Return (X, Y) of the center of cell containing provided text 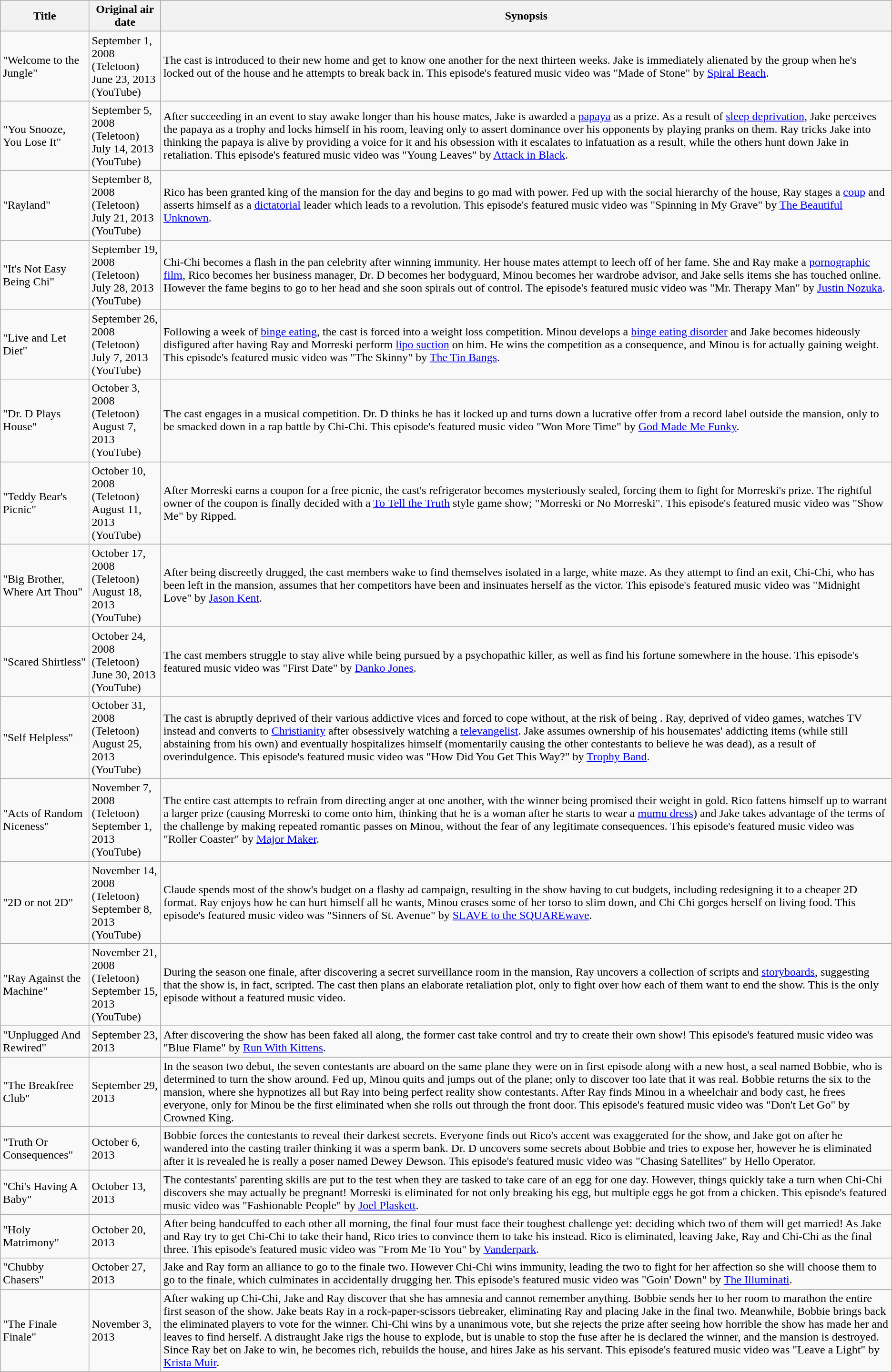
"Unplugged And Rewired" (45, 1041)
October 13, 2013 (125, 1192)
"Big Brother, Where Art Thou" (45, 585)
October 17, 2008 (Teletoon)August 18, 2013 (YouTube) (125, 585)
September 29, 2013 (125, 1092)
November 3, 2013 (125, 1330)
"Chubby Chasers" (45, 1274)
September 8, 2008 (Teletoon)July 21, 2013 (YouTube) (125, 205)
Original air date (125, 16)
November 7, 2008 (Teletoon)September 1, 2013 (YouTube) (125, 819)
September 5, 2008 (Teletoon)July 14, 2013 (YouTube) (125, 136)
November 21, 2008 (Teletoon)September 15, 2013 (YouTube) (125, 985)
"Acts of Random Niceness" (45, 819)
"Rayland" (45, 205)
"2D or not 2D" (45, 902)
September 19, 2008 (Teletoon)July 28, 2013 (YouTube) (125, 275)
September 23, 2013 (125, 1041)
November 14, 2008 (Teletoon)September 8, 2013 (YouTube) (125, 902)
October 20, 2013 (125, 1236)
October 31, 2008 (Teletoon)August 25, 2013 (YouTube) (125, 737)
"Live and Let Diet" (45, 344)
"Welcome to the Jungle" (45, 66)
"Teddy Bear's Picnic" (45, 503)
"You Snooze, You Lose It" (45, 136)
"Dr. D Plays House" (45, 420)
September 26, 2008 (Teletoon)July 7, 2013 (YouTube) (125, 344)
"Truth Or Consequences" (45, 1149)
October 3, 2008 (Teletoon)August 7, 2013 (YouTube) (125, 420)
October 27, 2013 (125, 1274)
"It's Not Easy Being Chi" (45, 275)
October 10, 2008 (Teletoon)August 11, 2013 (YouTube) (125, 503)
Title (45, 16)
"Chi's Having A Baby" (45, 1192)
"Holy Matrimony" (45, 1236)
October 6, 2013 (125, 1149)
"Scared Shirtless" (45, 661)
October 24, 2008 (Teletoon)June 30, 2013 (YouTube) (125, 661)
September 1, 2008 (Teletoon)June 23, 2013 (YouTube) (125, 66)
"The Finale Finale" (45, 1330)
"Ray Against the Machine" (45, 985)
"The Breakfree Club" (45, 1092)
"Self Helpless" (45, 737)
Synopsis (526, 16)
